Return the (X, Y) coordinate for the center point of the cell that contains the specified text.  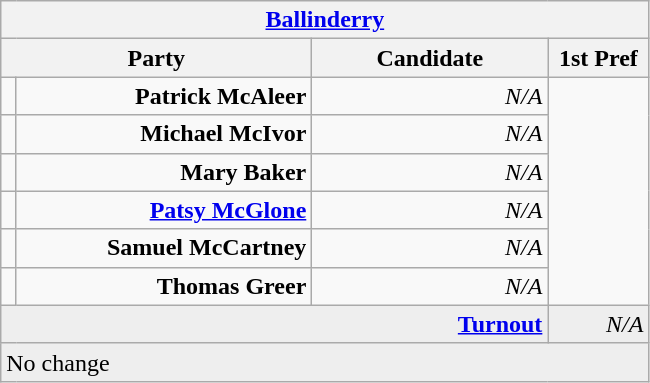
Patsy McGlone (164, 210)
Mary Baker (164, 172)
Ballinderry (325, 20)
1st Pref (598, 58)
Thomas Greer (164, 286)
Samuel McCartney (164, 248)
Candidate (430, 58)
Party (156, 58)
No change (325, 362)
Michael McIvor (164, 134)
Turnout (274, 324)
Patrick McAleer (164, 96)
